Locate the cell with the specified text and output its (x, y) center coordinate. 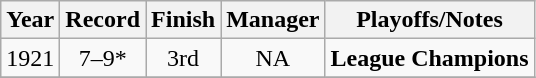
Playoffs/Notes (430, 20)
NA (273, 58)
Year (30, 20)
3rd (184, 58)
Manager (273, 20)
Record (103, 20)
League Champions (430, 58)
Finish (184, 20)
1921 (30, 58)
7–9* (103, 58)
